Identify which cell holds the provided text, then report its (X, Y) central coordinate. 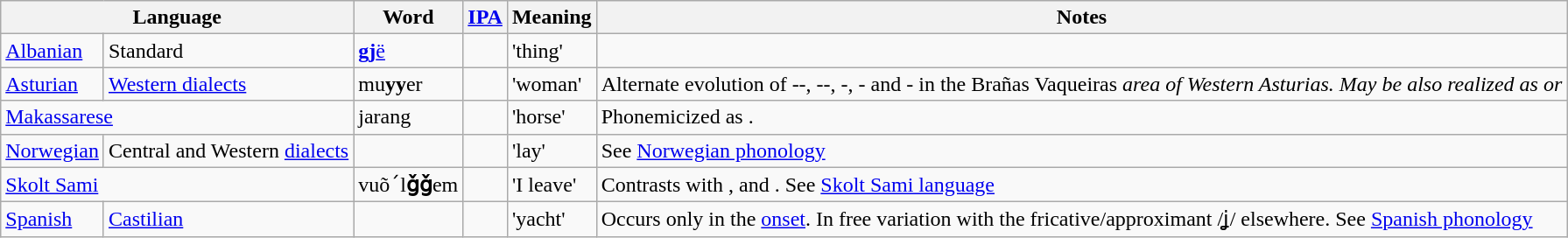
Asturian (53, 84)
vuõˊlǧǧem (408, 185)
See Norwegian phonology (1082, 150)
Standard (228, 51)
Skolt Sami (177, 185)
Meaning (552, 17)
Contrasts with , and . See Skolt Sami language (1082, 185)
Albanian (53, 51)
'lay' (552, 150)
Castilian (228, 220)
Phonemicized as . (1082, 117)
Spanish (53, 220)
'horse' (552, 117)
jarang (408, 117)
gjë (408, 51)
'woman' (552, 84)
Alternate evolution of --, --, -, - and - in the Brañas Vaqueiras area of Western Asturias. May be also realized as or (1082, 84)
'yacht' (552, 220)
IPA (485, 17)
Western dialects (228, 84)
Makassarese (177, 117)
'thing' (552, 51)
Occurs only in the onset. In free variation with the fricative/approximant /ʝ/ elsewhere. See Spanish phonology (1082, 220)
muyyer (408, 84)
Notes (1082, 17)
Word (408, 17)
Language (177, 17)
Norwegian (53, 150)
'I leave' (552, 185)
Central and Western dialects (228, 150)
